Detect which cell encompasses the target text, then output its (x, y) center coordinate. 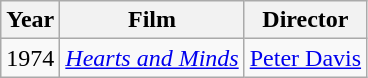
Film (152, 20)
Peter Davis (305, 58)
Year (30, 20)
Hearts and Minds (152, 58)
1974 (30, 58)
Director (305, 20)
